Find where the given text appears and provide that cell's center as [X, Y] coordinate. 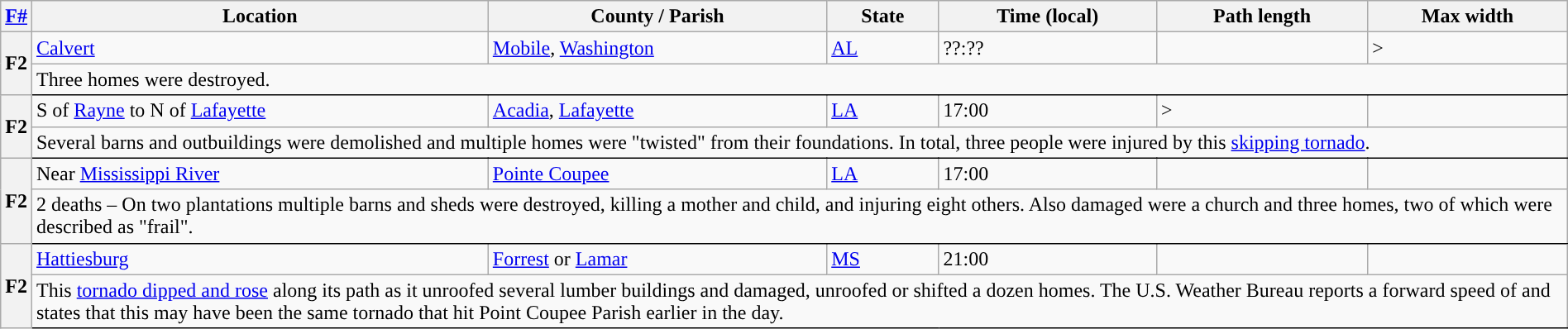
Max width [1468, 17]
S of Rayne to N of Lafayette [260, 111]
Three homes were destroyed. [799, 79]
Hattiesburg [260, 259]
Time (local) [1048, 17]
Path length [1262, 17]
County / Parish [657, 17]
Location [260, 17]
Calvert [260, 48]
AL [883, 48]
Mobile, Washington [657, 48]
F# [17, 17]
??:?? [1048, 48]
Acadia, Lafayette [657, 111]
Pointe Coupee [657, 174]
State [883, 17]
MS [883, 259]
Near Mississippi River [260, 174]
21:00 [1048, 259]
Forrest or Lamar [657, 259]
